Identify which cell holds the provided text, then report its (X, Y) central coordinate. 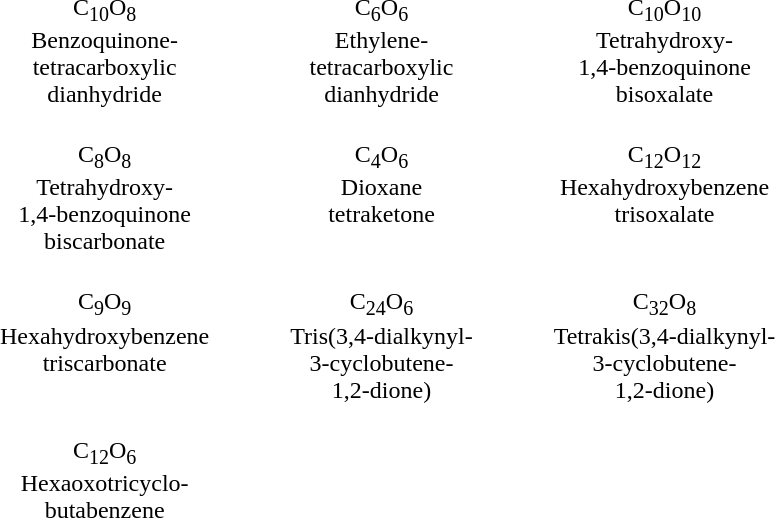
C4O6Dioxanetetraketone (381, 198)
C8O8Tetrahydroxy-1,4-benzoquinonebiscarbonate (104, 198)
C24O6Tris(3,4-dialkynyl-3-cyclobutene-1,2-dione) (381, 346)
C9O9Hexahydroxybenzenetriscarbonate (104, 346)
